Extract the (X, Y) coordinate from the center of the cell holding the provided text.  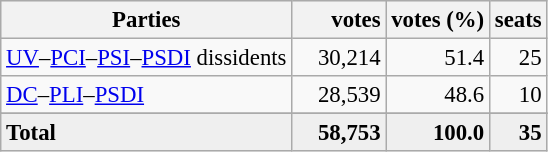
28,539 (339, 95)
UV–PCI–PSI–PSDI dissidents (146, 58)
48.6 (438, 95)
DC–PLI–PSDI (146, 95)
seats (518, 20)
votes (339, 20)
100.0 (438, 133)
10 (518, 95)
Parties (146, 20)
35 (518, 133)
58,753 (339, 133)
25 (518, 58)
Total (146, 133)
51.4 (438, 58)
votes (%) (438, 20)
30,214 (339, 58)
